Return (X, Y) of the center of cell containing provided text 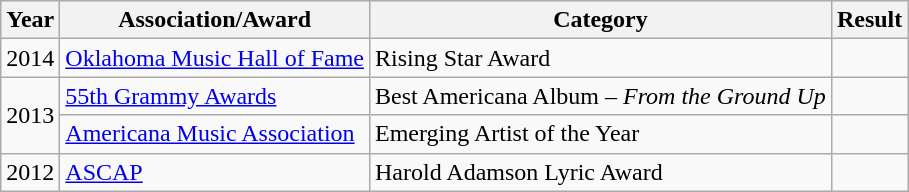
Oklahoma Music Hall of Fame (215, 58)
55th Grammy Awards (215, 96)
Americana Music Association (215, 134)
2013 (30, 115)
2014 (30, 58)
Result (869, 20)
Year (30, 20)
Best Americana Album – From the Ground Up (600, 96)
Category (600, 20)
Association/Award (215, 20)
ASCAP (215, 172)
2012 (30, 172)
Emerging Artist of the Year (600, 134)
Rising Star Award (600, 58)
Harold Adamson Lyric Award (600, 172)
